For the text-containing cell, return its midpoint in (x, y) coordinate format. 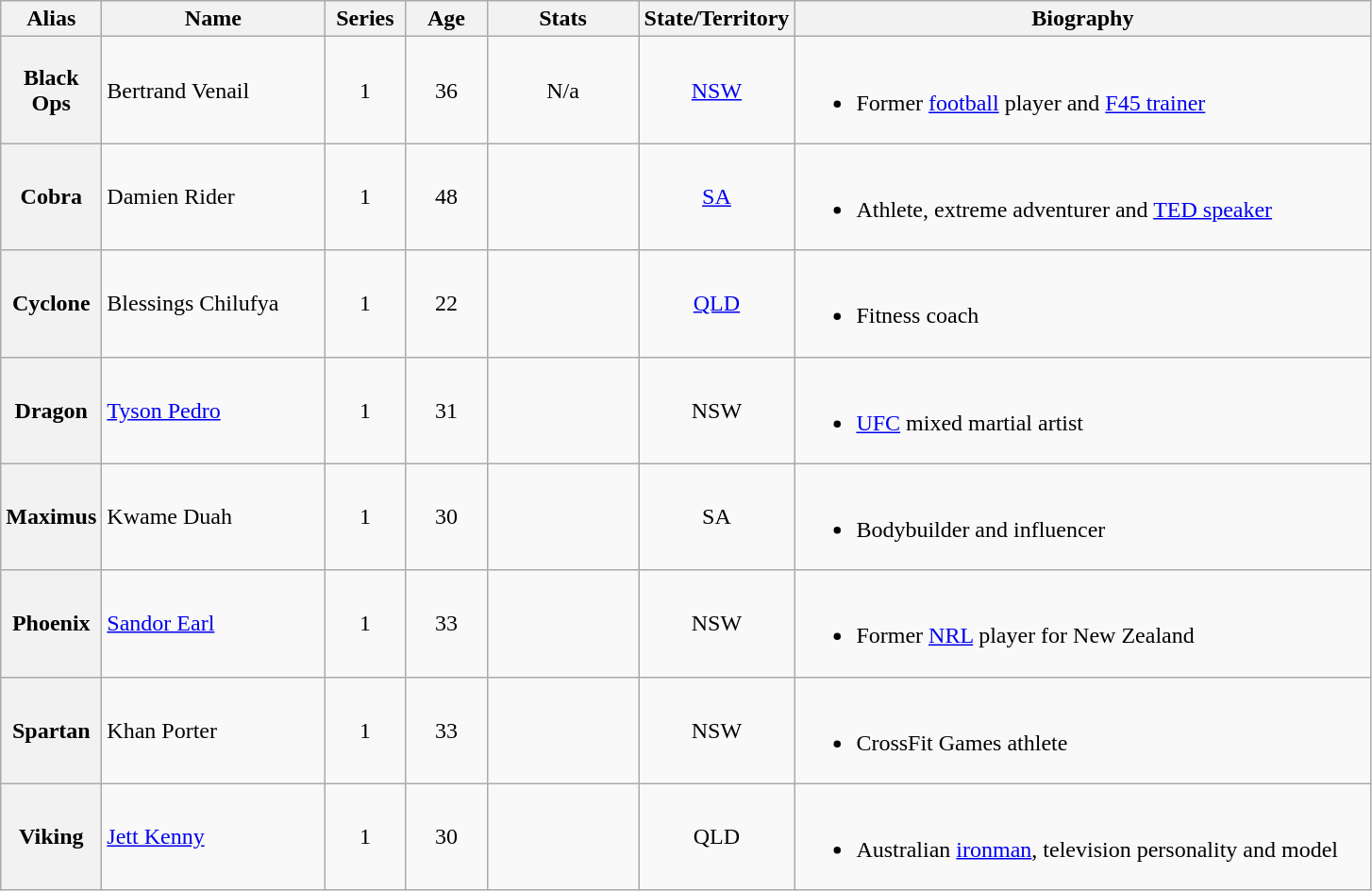
Kwame Duah (213, 517)
Alias (51, 19)
Damien Rider (213, 196)
Series (365, 19)
Bodybuilder and influencer (1083, 517)
Name (213, 19)
CrossFit Games athlete (1083, 731)
Cobra (51, 196)
Khan Porter (213, 731)
Athlete, extreme adventurer and TED speaker (1083, 196)
Tyson Pedro (213, 410)
36 (446, 91)
Australian ironman, television personality and model (1083, 836)
Former football player and F45 trainer (1083, 91)
Blessings Chilufya (213, 304)
Age (446, 19)
Fitness coach (1083, 304)
Maximus (51, 517)
State/Territory (717, 19)
Sandor Earl (213, 623)
Spartan (51, 731)
31 (446, 410)
Viking (51, 836)
48 (446, 196)
Cyclone (51, 304)
Black Ops (51, 91)
N/a (562, 91)
Phoenix (51, 623)
Former NRL player for New Zealand (1083, 623)
Stats (562, 19)
22 (446, 304)
UFC mixed martial artist (1083, 410)
Jett Kenny (213, 836)
Bertrand Venail (213, 91)
Biography (1083, 19)
Dragon (51, 410)
